From the cell containing the given text, extract its center point as (X, Y) coordinate. 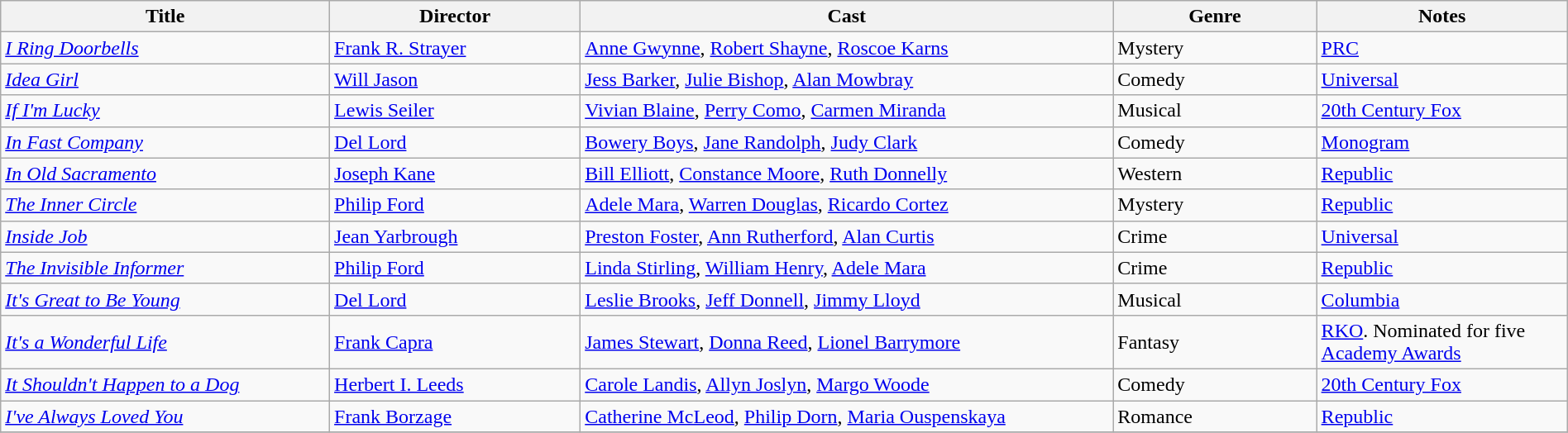
Title (165, 17)
Catherine McLeod, Philip Dorn, Maria Ouspenskaya (847, 416)
It's a Wonderful Life (165, 342)
Will Jason (455, 79)
It Shouldn't Happen to a Dog (165, 384)
It's Great to Be Young (165, 299)
Frank Capra (455, 342)
Lewis Seiler (455, 111)
Carole Landis, Allyn Joslyn, Margo Woode (847, 384)
Jean Yarbrough (455, 236)
Monogram (1442, 142)
Frank R. Strayer (455, 48)
Romance (1215, 416)
I've Always Loved You (165, 416)
Notes (1442, 17)
If I'm Lucky (165, 111)
The Invisible Informer (165, 268)
Cast (847, 17)
I Ring Doorbells (165, 48)
Inside Job (165, 236)
Frank Borzage (455, 416)
Western (1215, 174)
Fantasy (1215, 342)
The Inner Circle (165, 205)
Jess Barker, Julie Bishop, Alan Mowbray (847, 79)
Leslie Brooks, Jeff Donnell, Jimmy Lloyd (847, 299)
Director (455, 17)
Anne Gwynne, Robert Shayne, Roscoe Karns (847, 48)
James Stewart, Donna Reed, Lionel Barrymore (847, 342)
Idea Girl (165, 79)
Adele Mara, Warren Douglas, Ricardo Cortez (847, 205)
In Old Sacramento (165, 174)
Vivian Blaine, Perry Como, Carmen Miranda (847, 111)
Joseph Kane (455, 174)
Bowery Boys, Jane Randolph, Judy Clark (847, 142)
In Fast Company (165, 142)
RKO. Nominated for five Academy Awards (1442, 342)
Genre (1215, 17)
Linda Stirling, William Henry, Adele Mara (847, 268)
Herbert I. Leeds (455, 384)
Columbia (1442, 299)
Bill Elliott, Constance Moore, Ruth Donnelly (847, 174)
PRC (1442, 48)
Preston Foster, Ann Rutherford, Alan Curtis (847, 236)
